Search for the cell housing the specified text and yield its (X, Y) center coordinate. 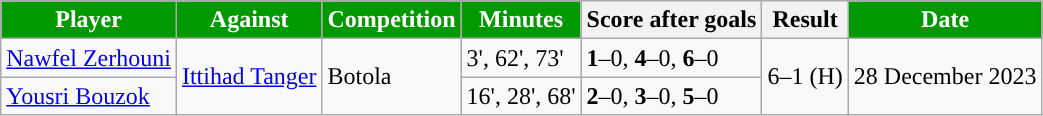
Result (805, 20)
16', 28', 68' (521, 96)
Minutes (521, 20)
28 December 2023 (945, 77)
Score after goals (672, 20)
Against (249, 20)
Botola (392, 77)
2–0, 3–0, 5–0 (672, 96)
Competition (392, 20)
6–1 (H) (805, 77)
Player (89, 20)
Yousri Bouzok (89, 96)
Nawfel Zerhouni (89, 58)
Ittihad Tanger (249, 77)
3', 62', 73' (521, 58)
1–0, 4–0, 6–0 (672, 58)
Date (945, 20)
